Extract the (x, y) coordinate from the center of the cell holding the provided text.  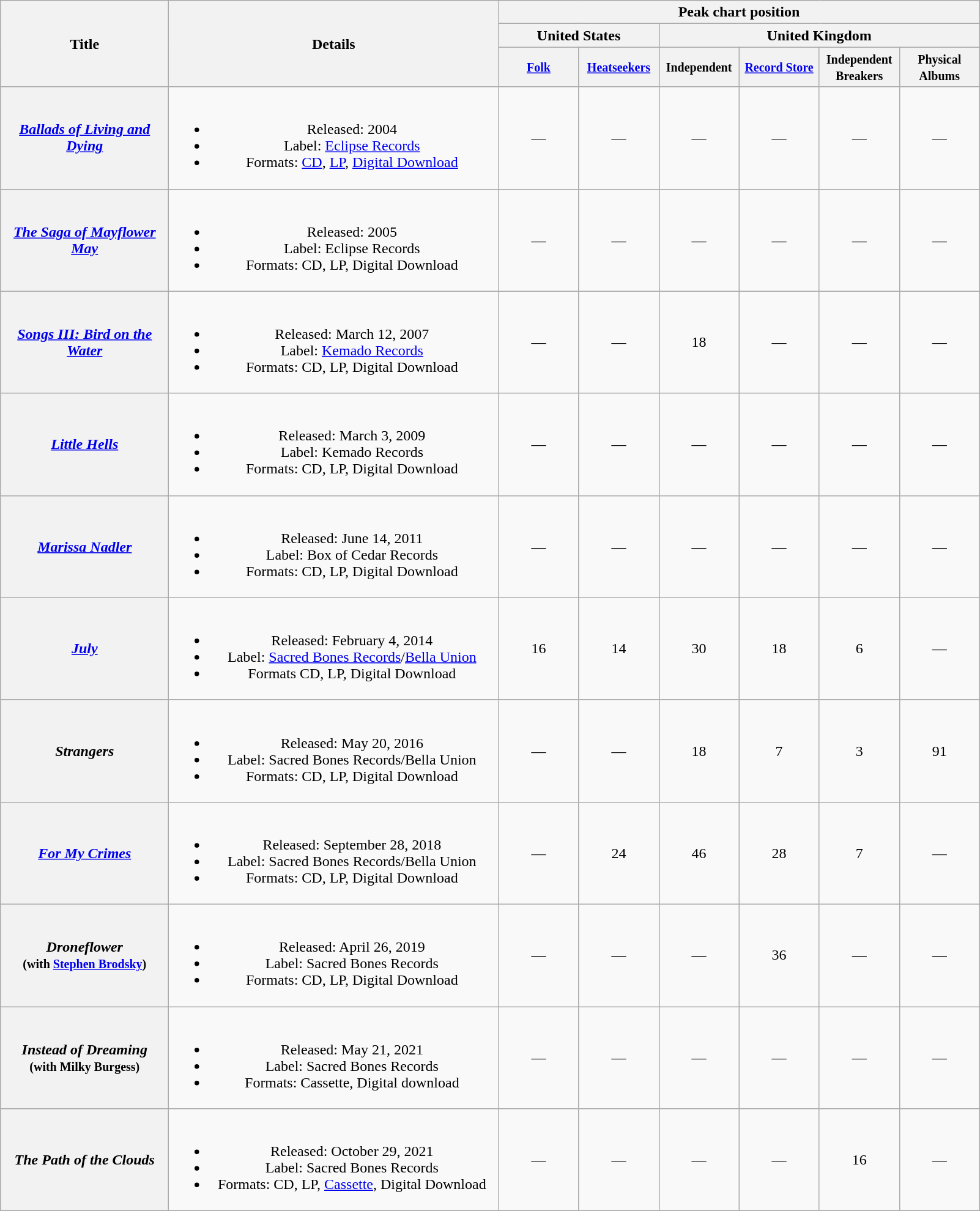
Peak chart position (739, 12)
24 (619, 853)
Songs III: Bird on the Water (84, 343)
Released: June 14, 2011Label: Box of Cedar RecordsFormats: CD, LP, Digital Download (334, 547)
Released: April 26, 2019Label: Sacred Bones RecordsFormats: CD, LP, Digital Download (334, 955)
Record Store (779, 67)
July (84, 648)
The Saga of Mayflower May (84, 240)
46 (699, 853)
Released: May 20, 2016Label: Sacred Bones Records/Bella UnionFormats: CD, LP, Digital Download (334, 751)
Details (334, 44)
Released: March 12, 2007Label: Kemado RecordsFormats: CD, LP, Digital Download (334, 343)
3 (859, 751)
Released: March 3, 2009Label: Kemado RecordsFormats: CD, LP, Digital Download (334, 444)
6 (859, 648)
14 (619, 648)
Released: 2004Label: Eclipse RecordsFormats: CD, LP, Digital Download (334, 138)
Heatseekers (619, 67)
For My Crimes (84, 853)
Released: September 28, 2018Label: Sacred Bones Records/Bella UnionFormats: CD, LP, Digital Download (334, 853)
The Path of the Clouds (84, 1160)
Released: May 21, 2021Label: Sacred Bones RecordsFormats: Cassette, Digital download (334, 1058)
Independent (699, 67)
91 (940, 751)
Independent Breakers (859, 67)
Instead of Dreaming(with Milky Burgess) (84, 1058)
Released: 2005Label: Eclipse RecordsFormats: CD, LP, Digital Download (334, 240)
Marissa Nadler (84, 547)
36 (779, 955)
Droneflower(with Stephen Brodsky) (84, 955)
30 (699, 648)
Ballads of Living and Dying (84, 138)
United States (579, 35)
Released: February 4, 2014Label: Sacred Bones Records/Bella UnionFormats CD, LP, Digital Download (334, 648)
Title (84, 44)
Physical Albums (940, 67)
United Kingdom (819, 35)
Released: October 29, 2021Label: Sacred Bones RecordsFormats: CD, LP, Cassette, Digital Download (334, 1160)
Strangers (84, 751)
Folk (538, 67)
28 (779, 853)
Little Hells (84, 444)
